Search for the cell housing the specified text and yield its (x, y) center coordinate. 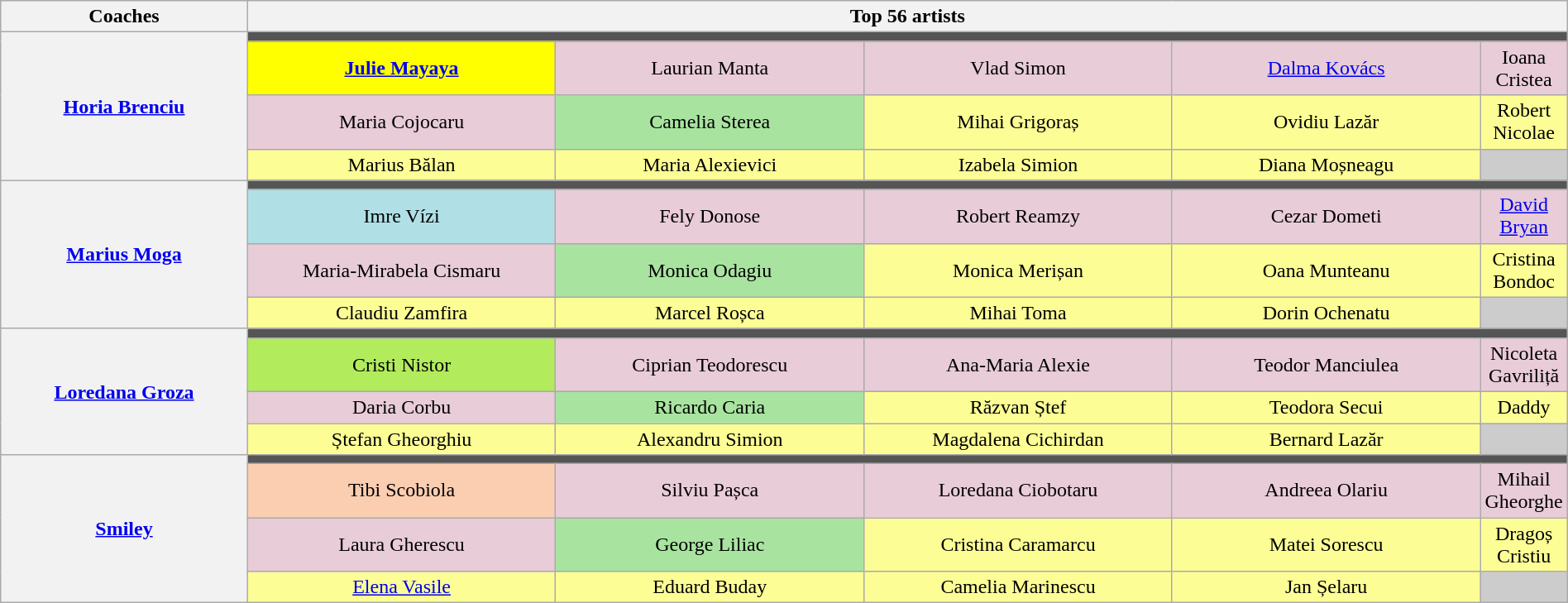
Loredana Ciobotaru (1019, 491)
Ovidiu Lazăr (1327, 122)
Cristina Caramarcu (1019, 544)
Oana Munteanu (1327, 270)
Tibi Scobiola (402, 491)
Monica Merișan (1019, 270)
Nicoleta Gavriliță (1523, 364)
David Bryan (1523, 217)
Bernard Lazăr (1327, 439)
Ricardo Caria (710, 407)
Dalma Kovács (1327, 68)
Dragoș Cristiu (1523, 544)
Vlad Simon (1019, 68)
Camelia Sterea (710, 122)
Cristina Bondoc (1523, 270)
Diana Moșneagu (1327, 165)
Marius Bălan (402, 165)
Mihai Grigoraș (1019, 122)
Dorin Ochenatu (1327, 313)
George Liliac (710, 544)
Andreea Olariu (1327, 491)
Magdalena Cichirdan (1019, 439)
Monica Odagiu (710, 270)
Silviu Pașca (710, 491)
Robert Reamzy (1019, 217)
Marcel Roșca (710, 313)
Teodora Secui (1327, 407)
Daria Corbu (402, 407)
Imre Vízi (402, 217)
Smiley (124, 529)
Eduard Buday (710, 587)
Ștefan Gheorghiu (402, 439)
Alexandru Simion (710, 439)
Laura Gherescu (402, 544)
Laurian Manta (710, 68)
Robert Nicolae (1523, 122)
Ana-Maria Alexie (1019, 364)
Răzvan Ștef (1019, 407)
Jan Șelaru (1327, 587)
Claudiu Zamfira (402, 313)
Matei Sorescu (1327, 544)
Marius Moga (124, 255)
Maria Alexievici (710, 165)
Mihai Toma (1019, 313)
Daddy (1523, 407)
Loredana Groza (124, 391)
Elena Vasile (402, 587)
Ioana Cristea (1523, 68)
Mihail Gheorghe (1523, 491)
Horia Brenciu (124, 106)
Coaches (124, 17)
Ciprian Teodorescu (710, 364)
Teodor Manciulea (1327, 364)
Fely Donose (710, 217)
Cezar Dometi (1327, 217)
Cristi Nistor (402, 364)
Izabela Simion (1019, 165)
Julie Mayaya (402, 68)
Maria-Mirabela Cismaru (402, 270)
Top 56 artists (907, 17)
Maria Cojocaru (402, 122)
Camelia Marinescu (1019, 587)
